Pinpoint the cell where the given text exists, returning its (X, Y) midpoint coordinate. 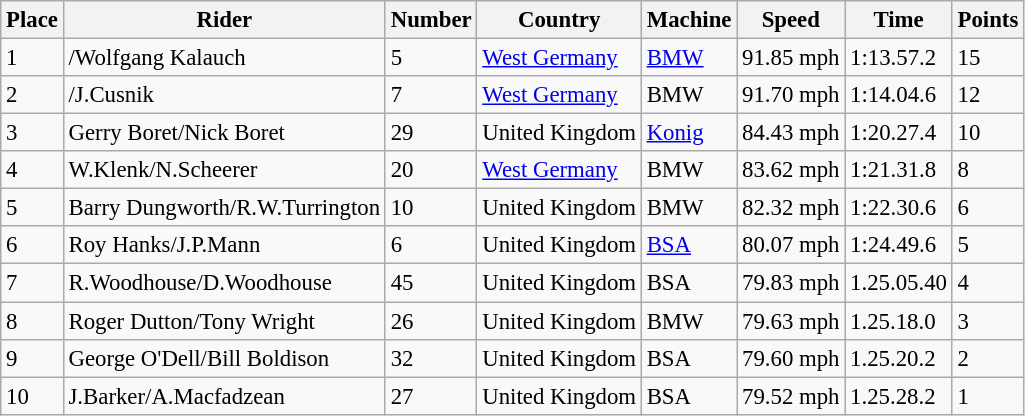
15 (988, 58)
1:13.57.2 (898, 58)
91.70 mph (791, 95)
R.Woodhouse/D.Woodhouse (224, 283)
79.52 mph (791, 396)
1.25.05.40 (898, 283)
79.60 mph (791, 358)
45 (431, 283)
/J.Cusnik (224, 95)
1.25.28.2 (898, 396)
Place (32, 20)
79.83 mph (791, 283)
J.Barker/A.Macfadzean (224, 396)
Time (898, 20)
9 (32, 358)
20 (431, 170)
W.Klenk/N.Scheerer (224, 170)
Speed (791, 20)
80.07 mph (791, 245)
83.62 mph (791, 170)
1.25.18.0 (898, 321)
1:22.30.6 (898, 208)
Konig (688, 133)
27 (431, 396)
Number (431, 20)
84.43 mph (791, 133)
Roy Hanks/J.P.Mann (224, 245)
79.63 mph (791, 321)
/Wolfgang Kalauch (224, 58)
Roger Dutton/Tony Wright (224, 321)
91.85 mph (791, 58)
Barry Dungworth/R.W.Turrington (224, 208)
82.32 mph (791, 208)
1.25.20.2 (898, 358)
12 (988, 95)
Gerry Boret/Nick Boret (224, 133)
Country (559, 20)
26 (431, 321)
1:21.31.8 (898, 170)
Rider (224, 20)
Machine (688, 20)
1:24.49.6 (898, 245)
32 (431, 358)
1:14.04.6 (898, 95)
Points (988, 20)
George O'Dell/Bill Boldison (224, 358)
1:20.27.4 (898, 133)
29 (431, 133)
